Capture the cell that displays the provided text and extract its (X, Y) central coordinate. 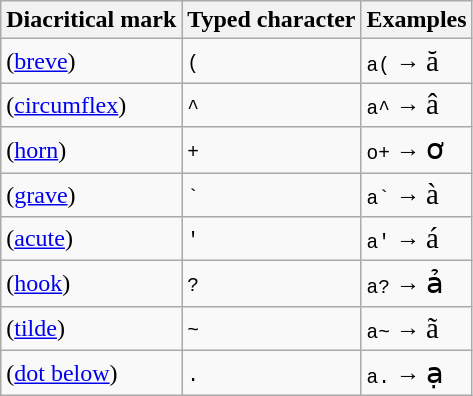
a? → ả (416, 284)
. (272, 373)
^ (272, 105)
a` → à (416, 194)
(tilde) (92, 328)
Diacritical mark (92, 20)
a~ → ã (416, 328)
(breve) (92, 61)
? (272, 284)
+ (272, 150)
Typed character (272, 20)
~ (272, 328)
a^ → â (416, 105)
(grave) (92, 194)
Examples (416, 20)
a. → ạ (416, 373)
(circumflex) (92, 105)
( (272, 61)
` (272, 194)
a( → ă (416, 61)
(acute) (92, 239)
' (272, 239)
a' → á (416, 239)
o+ → ơ (416, 150)
(horn) (92, 150)
(dot below) (92, 373)
(hook) (92, 284)
